Locate the cell with the specified text and output its [X, Y] center coordinate. 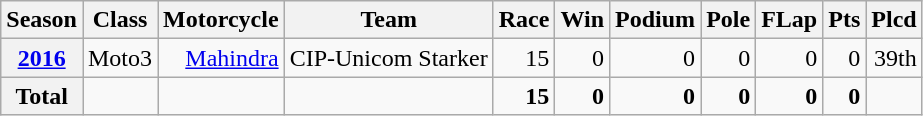
Pole [728, 20]
Total [42, 96]
Motorcycle [222, 20]
Race [524, 20]
39th [894, 58]
Team [388, 20]
Podium [656, 20]
Mahindra [222, 58]
Plcd [894, 20]
Season [42, 20]
Class [120, 20]
Win [582, 20]
Moto3 [120, 58]
CIP-Unicom Starker [388, 58]
Pts [844, 20]
2016 [42, 58]
FLap [790, 20]
